Output the [x, y] coordinate of the center of the cell containing the given text.  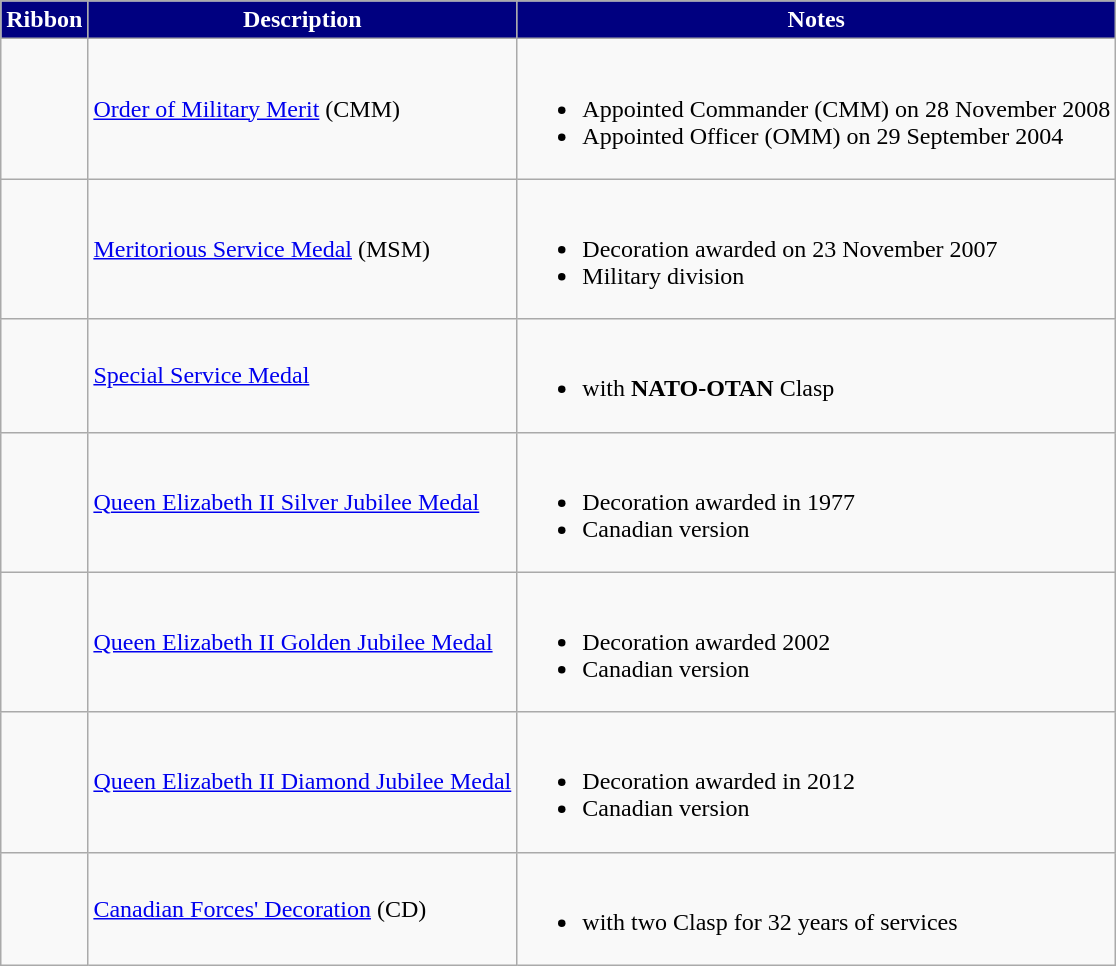
Queen Elizabeth II Golden Jubilee Medal [302, 642]
Decoration awarded 2002Canadian version [816, 642]
Appointed Commander (CMM) on 28 November 2008Appointed Officer (OMM) on 29 September 2004 [816, 109]
with two Clasp for 32 years of services [816, 908]
Decoration awarded in 2012Canadian version [816, 782]
with NATO-OTAN Clasp [816, 376]
Description [302, 20]
Queen Elizabeth II Diamond Jubilee Medal [302, 782]
Notes [816, 20]
Special Service Medal [302, 376]
Decoration awarded in 1977Canadian version [816, 502]
Ribbon [44, 20]
Order of Military Merit (CMM) [302, 109]
Meritorious Service Medal (MSM) [302, 249]
Decoration awarded on 23 November 2007Military division [816, 249]
Canadian Forces' Decoration (CD) [302, 908]
Queen Elizabeth II Silver Jubilee Medal [302, 502]
